Return (X, Y) of the center of cell containing provided text 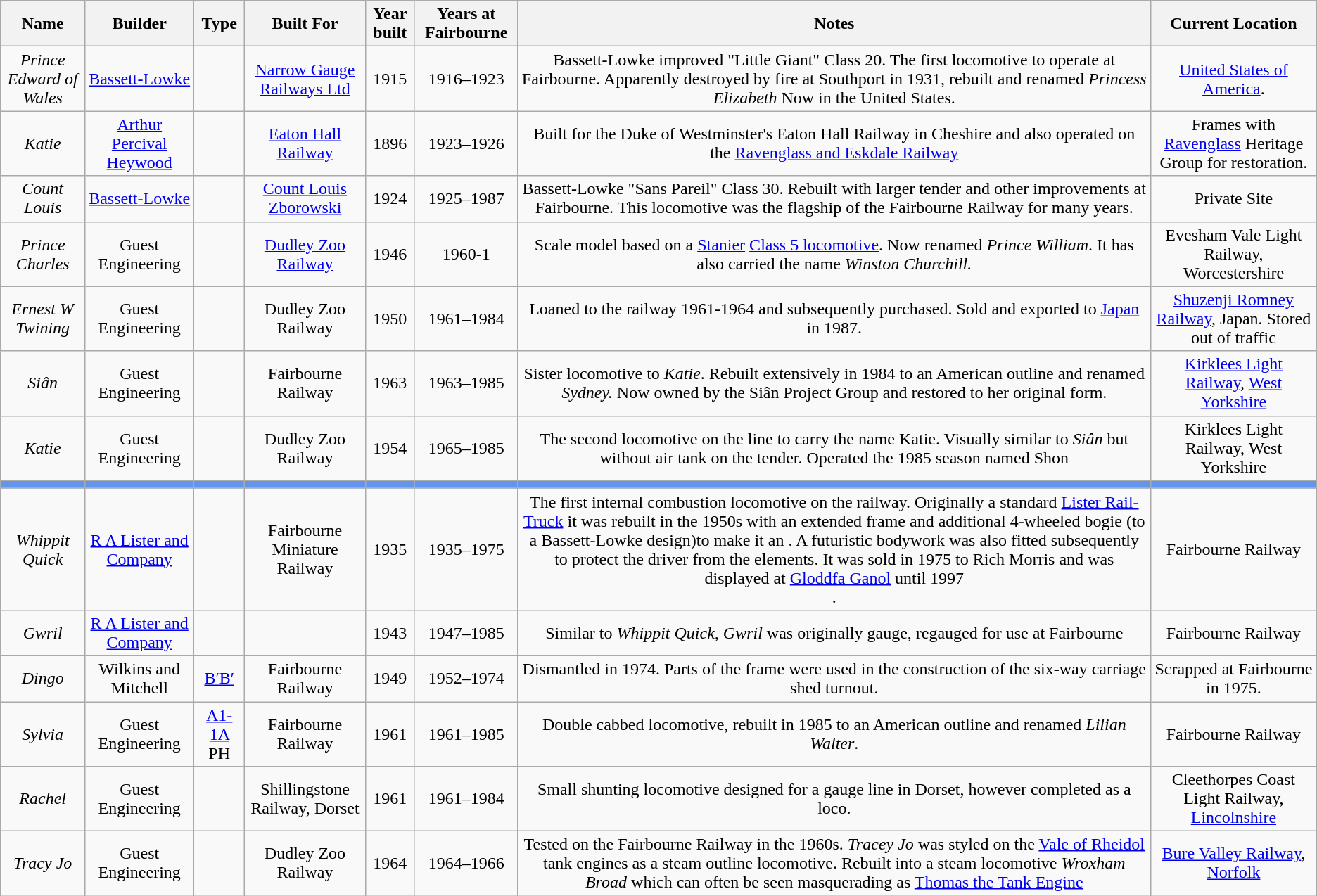
1896 (390, 143)
Private Site (1234, 198)
1954 (390, 448)
A1-1A PH (220, 734)
Narrow Gauge Railways Ltd (305, 79)
Evesham Vale Light Railway, Worcestershire (1234, 254)
Current Location (1234, 24)
1949 (390, 678)
Year built (390, 24)
Cleethorpes Coast Light Railway, Lincolnshire (1234, 799)
Dismantled in 1974. Parts of the frame were used in the construction of the six-way carriage shed turnout. (834, 678)
Eaton Hall Railway (305, 143)
Scrapped at Fairbourne in 1975. (1234, 678)
Prince Edward of Wales (43, 79)
1915 (390, 79)
1952–1974 (466, 678)
Scale model based on a Stanier Class 5 locomotive. Now renamed Prince William. It has also carried the name Winston Churchill. (834, 254)
1963–1985 (466, 383)
Builder (139, 24)
1947–1985 (466, 633)
1935 (390, 549)
B′B′ (220, 678)
Count Louis (43, 198)
Wilkins and Mitchell (139, 678)
Sylvia (43, 734)
1935–1975 (466, 549)
1946 (390, 254)
1965–1985 (466, 448)
1943 (390, 633)
Name (43, 24)
Tracy Jo (43, 864)
United States of America. (1234, 79)
Shuzenji Romney Railway, Japan. Stored out of traffic (1234, 319)
1961–1985 (466, 734)
1923–1926 (466, 143)
1963 (390, 383)
Fairbourne Miniature Railway (305, 549)
1964–1966 (466, 864)
Bure Valley Railway, Norfolk (1234, 864)
Small shunting locomotive designed for a gauge line in Dorset, however completed as a loco. (834, 799)
Prince Charles (43, 254)
Count Louis Zborowski (305, 198)
1964 (390, 864)
Built for the Duke of Westminster's Eaton Hall Railway in Cheshire and also operated on the Ravenglass and Eskdale Railway (834, 143)
Double cabbed locomotive, rebuilt in 1985 to an American outline and renamed Lilian Walter. (834, 734)
1924 (390, 198)
1925–1987 (466, 198)
Siân (43, 383)
Ernest W Twining (43, 319)
Built For (305, 24)
1960-1 (466, 254)
Loaned to the railway 1961-1964 and subsequently purchased. Sold and exported to Japan in 1987. (834, 319)
1950 (390, 319)
Shillingstone Railway, Dorset (305, 799)
Similar to Whippit Quick, Gwril was originally gauge, regauged for use at Fairbourne (834, 633)
Dingo (43, 678)
Rachel (43, 799)
1916–1923 (466, 79)
Gwril (43, 633)
Years at Fairbourne (466, 24)
Whippit Quick (43, 549)
Frames with Ravenglass Heritage Group for restoration. (1234, 143)
Notes (834, 24)
Arthur Percival Heywood (139, 143)
Type (220, 24)
